Find where the given text appears and provide that cell's center as [X, Y] coordinate. 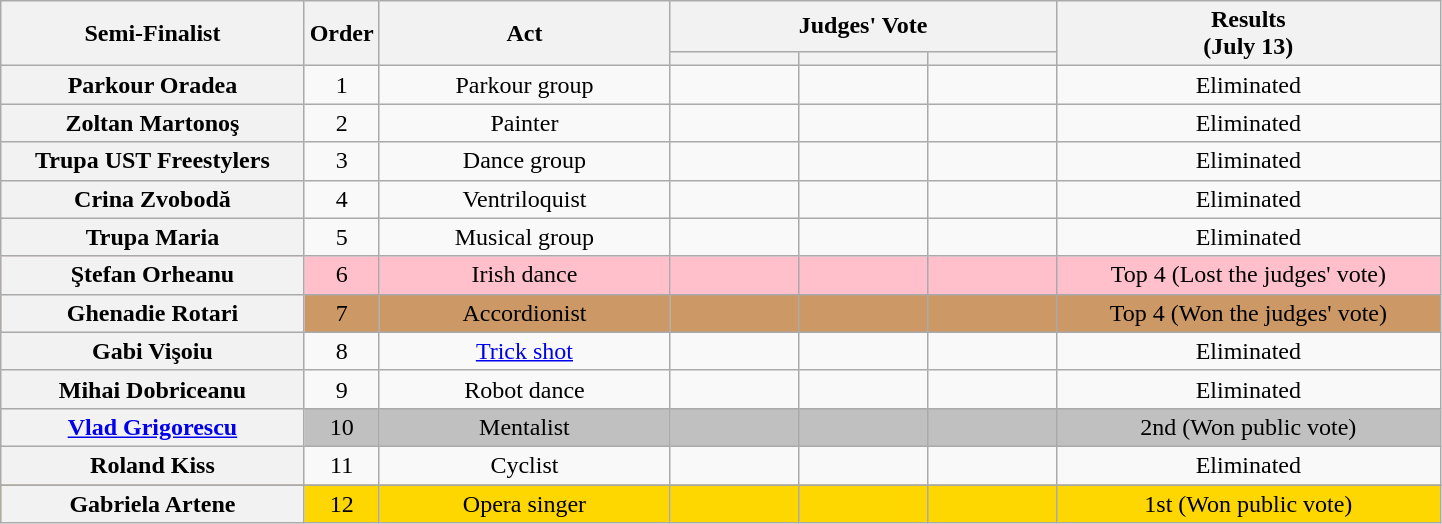
Top 4 (Lost the judges' vote) [1248, 275]
Trick shot [524, 351]
Order [342, 34]
Mihai Dobriceanu [152, 389]
Crina Zvobodă [152, 199]
Ventriloquist [524, 199]
Painter [524, 123]
5 [342, 237]
7 [342, 313]
1 [342, 85]
3 [342, 161]
Irish dance [524, 275]
Mentalist [524, 427]
8 [342, 351]
Judges' Vote [864, 26]
Results (July 13) [1248, 34]
Musical group [524, 237]
Act [524, 34]
Ghenadie Rotari [152, 313]
Gabi Vişoiu [152, 351]
Robot dance [524, 389]
9 [342, 389]
12 [342, 503]
2 [342, 123]
Zoltan Martonoş [152, 123]
11 [342, 465]
Opera singer [524, 503]
1st (Won public vote) [1248, 503]
Semi-Finalist [152, 34]
Top 4 (Won the judges' vote) [1248, 313]
Parkour Oradea [152, 85]
Cyclist [524, 465]
Ştefan Orheanu [152, 275]
Parkour group [524, 85]
Trupa Maria [152, 237]
Gabriela Artene [152, 503]
Dance group [524, 161]
4 [342, 199]
Roland Kiss [152, 465]
10 [342, 427]
Accordionist [524, 313]
6 [342, 275]
2nd (Won public vote) [1248, 427]
Trupa UST Freestylers [152, 161]
Vlad Grigorescu [152, 427]
